Locate the cell with the specified text and output its (x, y) center coordinate. 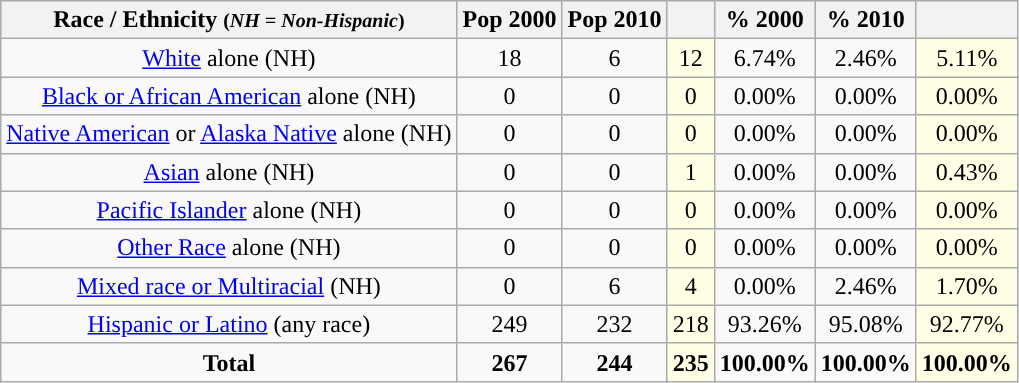
267 (510, 362)
92.77% (966, 324)
249 (510, 324)
% 2010 (866, 20)
6.74% (764, 58)
95.08% (866, 324)
Race / Ethnicity (NH = Non-Hispanic) (229, 20)
12 (690, 58)
Pop 2010 (614, 20)
1.70% (966, 286)
1 (690, 172)
Asian alone (NH) (229, 172)
235 (690, 362)
5.11% (966, 58)
Other Race alone (NH) (229, 248)
Black or African American alone (NH) (229, 96)
Hispanic or Latino (any race) (229, 324)
Pop 2000 (510, 20)
93.26% (764, 324)
18 (510, 58)
Native American or Alaska Native alone (NH) (229, 134)
% 2000 (764, 20)
232 (614, 324)
218 (690, 324)
0.43% (966, 172)
Mixed race or Multiracial (NH) (229, 286)
Total (229, 362)
244 (614, 362)
Pacific Islander alone (NH) (229, 210)
4 (690, 286)
White alone (NH) (229, 58)
